Detect which cell encompasses the target text, then output its (X, Y) center coordinate. 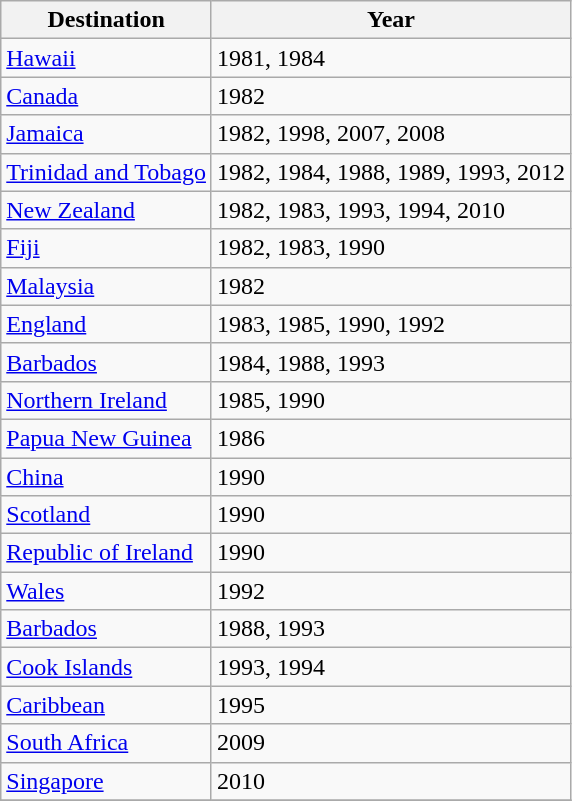
Wales (106, 591)
Destination (106, 20)
1982, 1983, 1993, 1994, 2010 (390, 210)
1988, 1993 (390, 629)
Jamaica (106, 134)
Trinidad and Tobago (106, 172)
Scotland (106, 515)
Hawaii (106, 58)
1985, 1990 (390, 400)
1986 (390, 438)
Canada (106, 96)
Fiji (106, 248)
New Zealand (106, 210)
Singapore (106, 781)
1982, 1984, 1988, 1989, 1993, 2012 (390, 172)
1993, 1994 (390, 667)
Northern Ireland (106, 400)
1982, 1998, 2007, 2008 (390, 134)
1983, 1985, 1990, 1992 (390, 324)
1992 (390, 591)
Caribbean (106, 705)
1995 (390, 705)
China (106, 477)
1984, 1988, 1993 (390, 362)
England (106, 324)
Cook Islands (106, 667)
2010 (390, 781)
South Africa (106, 743)
Malaysia (106, 286)
Year (390, 20)
Republic of Ireland (106, 553)
1981, 1984 (390, 58)
2009 (390, 743)
Papua New Guinea (106, 438)
1982, 1983, 1990 (390, 248)
